Scan for the cell matching the given text and deliver its (x, y) coordinate at center. 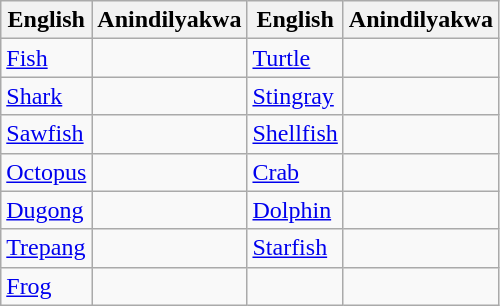
Turtle (295, 58)
Crab (295, 172)
Frog (46, 286)
Fish (46, 58)
Shark (46, 96)
Dugong (46, 210)
Shellfish (295, 134)
Sawfish (46, 134)
Dolphin (295, 210)
Trepang (46, 248)
Stingray (295, 96)
Starfish (295, 248)
Octopus (46, 172)
